Output the (X, Y) coordinate of the center of the cell containing the given text.  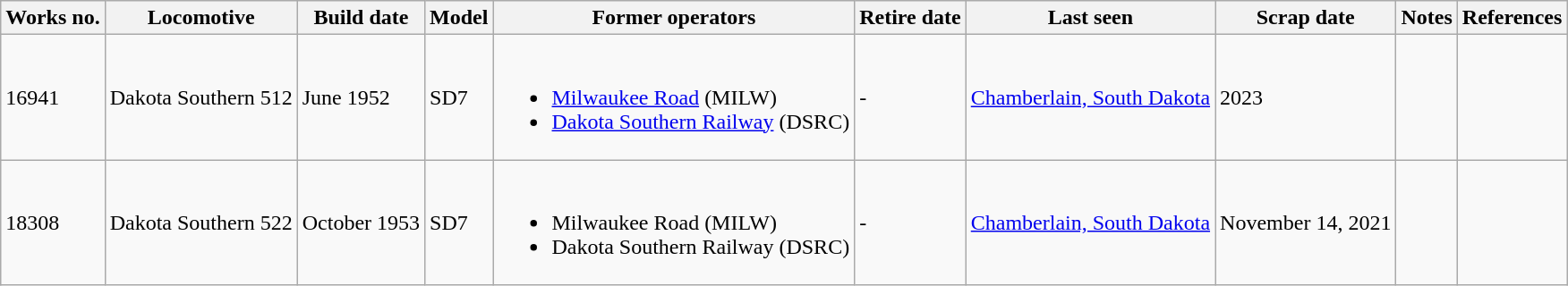
2023 (1306, 97)
October 1953 (361, 223)
Model (459, 18)
June 1952 (361, 97)
16941 (53, 97)
Scrap date (1306, 18)
Works no. (53, 18)
References (1513, 18)
Notes (1427, 18)
Locomotive (200, 18)
Last seen (1090, 18)
Former operators (674, 18)
Dakota Southern 522 (200, 223)
November 14, 2021 (1306, 223)
Build date (361, 18)
Dakota Southern 512 (200, 97)
18308 (53, 223)
Retire date (911, 18)
